Identify which cell holds the provided text, then report its (x, y) central coordinate. 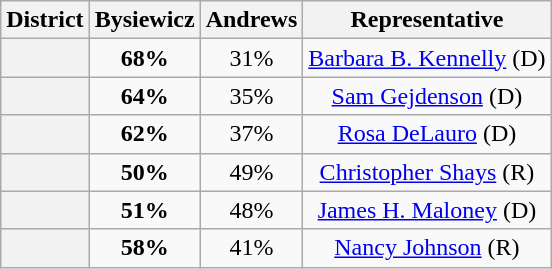
Barbara B. Kennelly (D) (427, 58)
Rosa DeLauro (D) (427, 134)
51% (144, 210)
41% (252, 248)
Nancy Johnson (R) (427, 248)
58% (144, 248)
Andrews (252, 20)
District (45, 20)
Bysiewicz (144, 20)
James H. Maloney (D) (427, 210)
Sam Gejdenson (D) (427, 96)
Christopher Shays (R) (427, 172)
50% (144, 172)
62% (144, 134)
31% (252, 58)
37% (252, 134)
64% (144, 96)
35% (252, 96)
68% (144, 58)
48% (252, 210)
Representative (427, 20)
49% (252, 172)
